Return [x, y] of the center of cell containing provided text 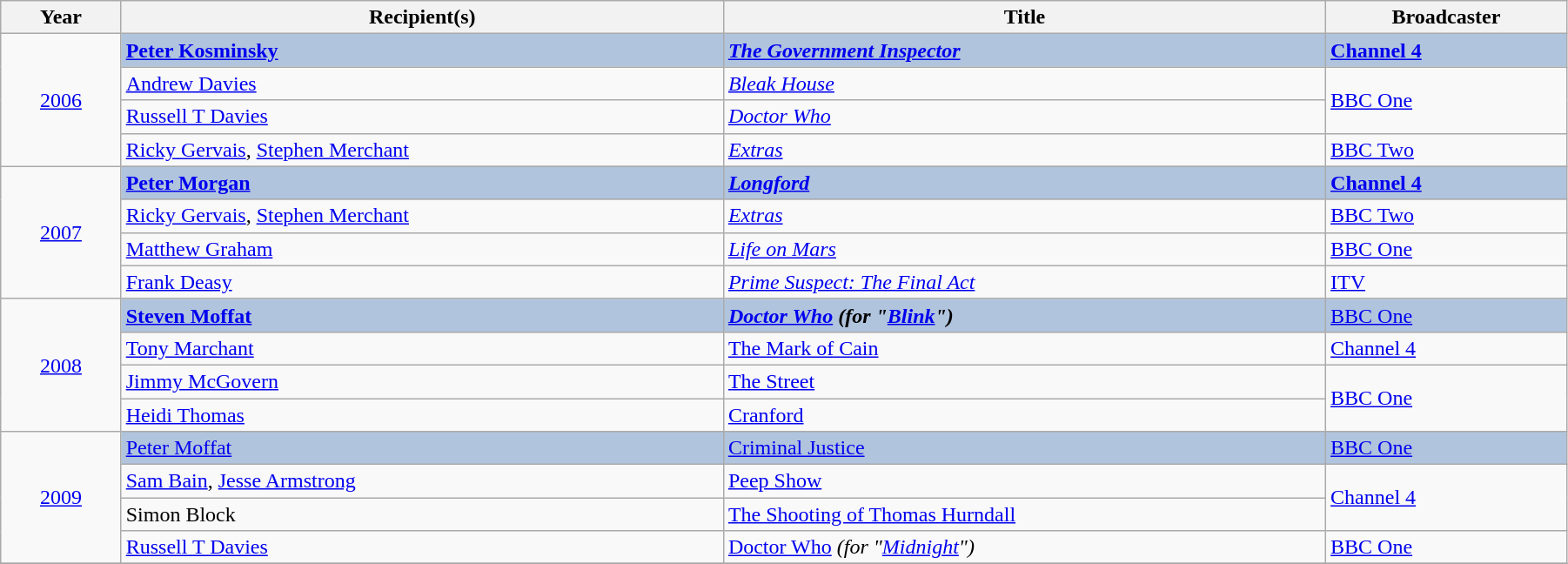
Heidi Thomas [422, 415]
Peter Kosminsky [422, 50]
Frank Deasy [422, 282]
The Shooting of Thomas Hurndall [1024, 514]
Recipient(s) [422, 17]
Year [61, 17]
Life on Mars [1024, 249]
Sam Bain, Jesse Armstrong [422, 481]
Doctor Who [1024, 117]
The Mark of Cain [1024, 348]
Tony Marchant [422, 348]
Longford [1024, 183]
2006 [61, 100]
Broadcaster [1446, 17]
Steven Moffat [422, 315]
Peep Show [1024, 481]
Doctor Who (for "Midnight") [1024, 547]
Bleak House [1024, 84]
Simon Block [422, 514]
Prime Suspect: The Final Act [1024, 282]
Peter Moffat [422, 448]
2008 [61, 365]
The Street [1024, 381]
Cranford [1024, 415]
ITV [1446, 282]
2009 [61, 498]
Doctor Who (for "Blink") [1024, 315]
The Government Inspector [1024, 50]
Andrew Davies [422, 84]
2007 [61, 232]
Matthew Graham [422, 249]
Criminal Justice [1024, 448]
Title [1024, 17]
Jimmy McGovern [422, 381]
Peter Morgan [422, 183]
